Extract the (x, y) coordinate from the center of the cell holding the provided text.  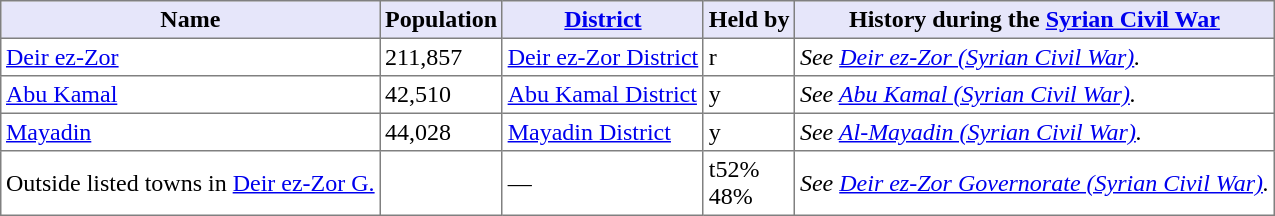
See Deir ez-Zor (Syrian Civil War). (1035, 57)
See Al-Mayadin (Syrian Civil War). (1035, 132)
See Deir ez-Zor Governorate (Syrian Civil War). (1035, 183)
Abu Kamal (190, 95)
Deir ez-Zor (190, 57)
Mayadin (190, 132)
t52%48% (748, 183)
District (602, 20)
Mayadin District (602, 132)
Name (190, 20)
History during the Syrian Civil War (1035, 20)
See Abu Kamal (Syrian Civil War). (1035, 95)
42,510 (442, 95)
211,857 (442, 57)
Population (442, 20)
— (602, 183)
Held by (748, 20)
Outside listed towns in Deir ez-Zor G. (190, 183)
r (748, 57)
Deir ez-Zor District (602, 57)
44,028 (442, 132)
Abu Kamal District (602, 95)
